Extract the (x, y) coordinate from the center of the cell holding the provided text.  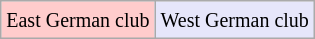
West German club (234, 20)
East German club (78, 20)
